From the cell containing the given text, extract its center point as [x, y] coordinate. 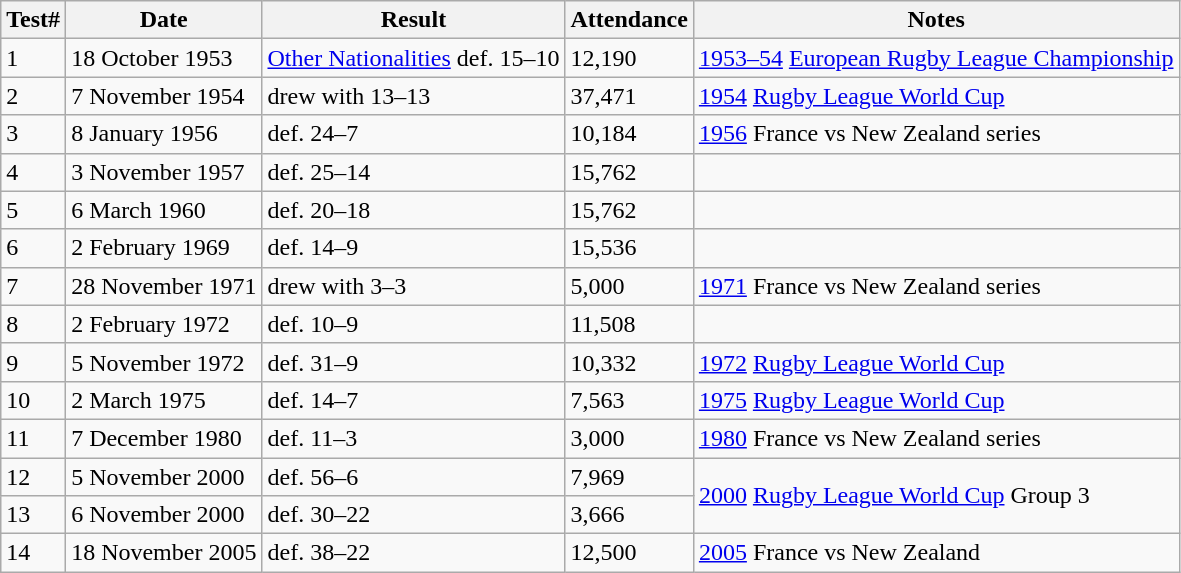
Test# [34, 20]
7,563 [629, 400]
5 [34, 210]
def. 14–9 [414, 248]
5,000 [629, 286]
9 [34, 362]
def. 38–22 [414, 553]
18 November 2005 [164, 553]
7 December 1980 [164, 438]
3,000 [629, 438]
7 November 1954 [164, 96]
10,332 [629, 362]
3 November 1957 [164, 172]
7,969 [629, 477]
14 [34, 553]
1972 Rugby League World Cup [936, 362]
12,500 [629, 553]
1953–54 European Rugby League Championship [936, 58]
1956 France vs New Zealand series [936, 134]
def. 11–3 [414, 438]
6 November 2000 [164, 515]
drew with 13–13 [414, 96]
2 [34, 96]
def. 25–14 [414, 172]
3 [34, 134]
7 [34, 286]
13 [34, 515]
5 November 2000 [164, 477]
2 February 1972 [164, 324]
1 [34, 58]
def. 10–9 [414, 324]
2000 Rugby League World Cup Group 3 [936, 496]
8 [34, 324]
11,508 [629, 324]
def. 56–6 [414, 477]
28 November 1971 [164, 286]
Attendance [629, 20]
2 February 1969 [164, 248]
3,666 [629, 515]
1975 Rugby League World Cup [936, 400]
37,471 [629, 96]
6 [34, 248]
12,190 [629, 58]
1954 Rugby League World Cup [936, 96]
1971 France vs New Zealand series [936, 286]
5 November 1972 [164, 362]
10,184 [629, 134]
12 [34, 477]
11 [34, 438]
18 October 1953 [164, 58]
def. 14–7 [414, 400]
15,536 [629, 248]
def. 20–18 [414, 210]
Notes [936, 20]
Date [164, 20]
drew with 3–3 [414, 286]
10 [34, 400]
4 [34, 172]
def. 31–9 [414, 362]
2 March 1975 [164, 400]
8 January 1956 [164, 134]
def. 24–7 [414, 134]
6 March 1960 [164, 210]
2005 France vs New Zealand [936, 553]
Other Nationalities def. 15–10 [414, 58]
def. 30–22 [414, 515]
1980 France vs New Zealand series [936, 438]
Result [414, 20]
